Search for the cell housing the specified text and yield its [X, Y] center coordinate. 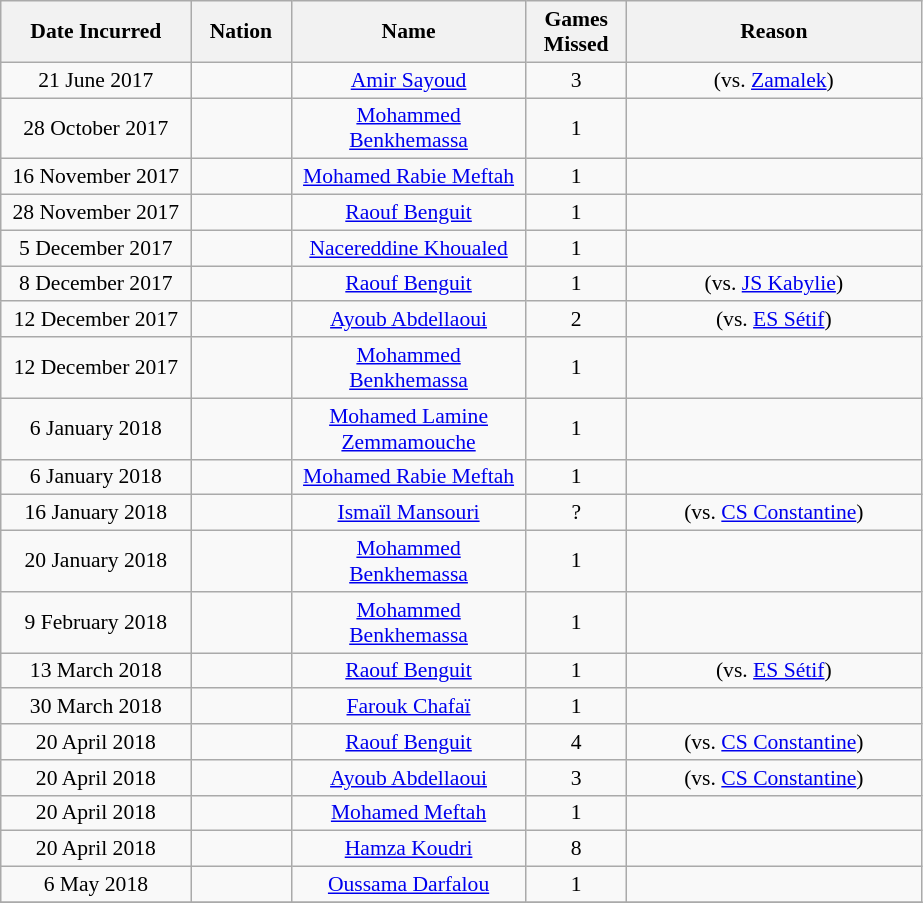
(vs. JS Kabylie) [774, 284]
Mohamed Meftah [408, 813]
8 December 2017 [96, 284]
9 February 2018 [96, 622]
13 March 2018 [96, 671]
16 November 2017 [96, 177]
2 [576, 320]
? [576, 513]
Farouk Chafaï [408, 707]
28 October 2017 [96, 128]
8 [576, 849]
Nacereddine Khoualed [408, 248]
20 January 2018 [96, 562]
30 March 2018 [96, 707]
5 December 2017 [96, 248]
28 November 2017 [96, 213]
(vs. Zamalek) [774, 80]
Nation [241, 32]
Amir Sayoud [408, 80]
Games Missed [576, 32]
Ismaïl Mansouri [408, 513]
Date Incurred [96, 32]
Name [408, 32]
Oussama Darfalou [408, 885]
21 June 2017 [96, 80]
4 [576, 742]
Reason [774, 32]
Hamza Koudri [408, 849]
16 January 2018 [96, 513]
Mohamed Lamine Zemmamouche [408, 428]
6 May 2018 [96, 885]
